Locate the cell with the specified text and output its [X, Y] center coordinate. 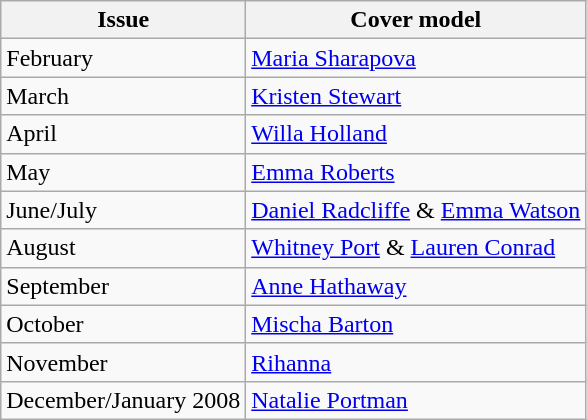
Cover model [416, 20]
October [124, 324]
May [124, 172]
March [124, 96]
December/January 2008 [124, 400]
Whitney Port & Lauren Conrad [416, 248]
Natalie Portman [416, 400]
Issue [124, 20]
Mischa Barton [416, 324]
Maria Sharapova [416, 58]
September [124, 286]
Willa Holland [416, 134]
Daniel Radcliffe & Emma Watson [416, 210]
Kristen Stewart [416, 96]
Rihanna [416, 362]
August [124, 248]
Emma Roberts [416, 172]
June/July [124, 210]
April [124, 134]
February [124, 58]
November [124, 362]
Anne Hathaway [416, 286]
